Locate the cell with the specified text and output its [X, Y] center coordinate. 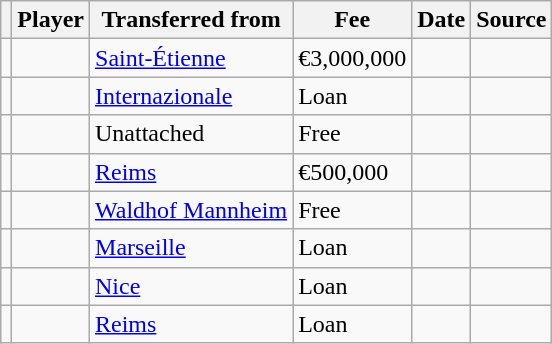
Fee [352, 20]
Waldhof Mannheim [192, 210]
€3,000,000 [352, 58]
Nice [192, 286]
Marseille [192, 248]
Internazionale [192, 96]
Unattached [192, 134]
Transferred from [192, 20]
Source [512, 20]
€500,000 [352, 172]
Player [51, 20]
Saint-Étienne [192, 58]
Date [442, 20]
